Determine the (x, y) coordinate at the center of the cell enclosing the given text.  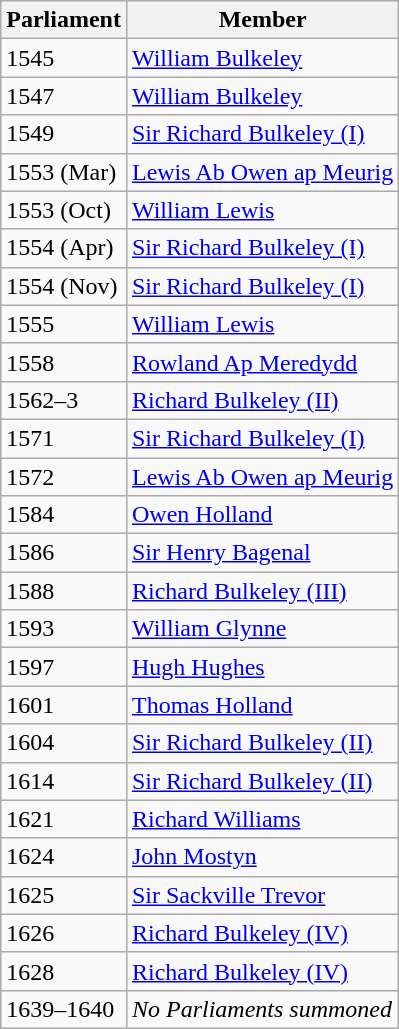
1593 (64, 629)
Parliament (64, 20)
Hugh Hughes (262, 667)
1584 (64, 515)
1562–3 (64, 400)
1586 (64, 553)
1553 (Oct) (64, 210)
1614 (64, 781)
1553 (Mar) (64, 172)
1572 (64, 477)
William Glynne (262, 629)
1621 (64, 819)
Thomas Holland (262, 705)
1601 (64, 705)
1558 (64, 362)
Richard Bulkeley (III) (262, 591)
No Parliaments summoned (262, 1009)
1604 (64, 743)
Rowland Ap Meredydd (262, 362)
1555 (64, 324)
1554 (Nov) (64, 286)
Sir Henry Bagenal (262, 553)
1626 (64, 933)
Owen Holland (262, 515)
1545 (64, 58)
1547 (64, 96)
Richard Williams (262, 819)
Sir Sackville Trevor (262, 895)
1624 (64, 857)
1554 (Apr) (64, 248)
1549 (64, 134)
Member (262, 20)
1639–1640 (64, 1009)
1588 (64, 591)
1625 (64, 895)
1597 (64, 667)
1628 (64, 971)
1571 (64, 438)
Richard Bulkeley (II) (262, 400)
John Mostyn (262, 857)
